Return (x, y) of the center of cell containing provided text 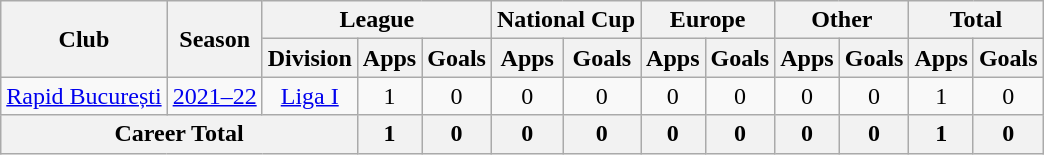
Other (842, 20)
League (376, 20)
National Cup (566, 20)
Liga I (310, 96)
Season (214, 39)
Rapid București (84, 96)
Europe (708, 20)
2021–22 (214, 96)
Total (976, 20)
Club (84, 39)
Division (310, 58)
Career Total (180, 134)
